Locate the cell with the specified text and output its (X, Y) center coordinate. 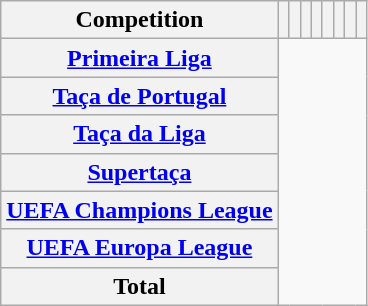
UEFA Europa League (140, 248)
UEFA Champions League (140, 210)
Competition (140, 20)
Taça da Liga (140, 134)
Supertaça (140, 172)
Total (140, 286)
Taça de Portugal (140, 96)
Primeira Liga (140, 58)
